Return (x, y) of the center of cell containing provided text 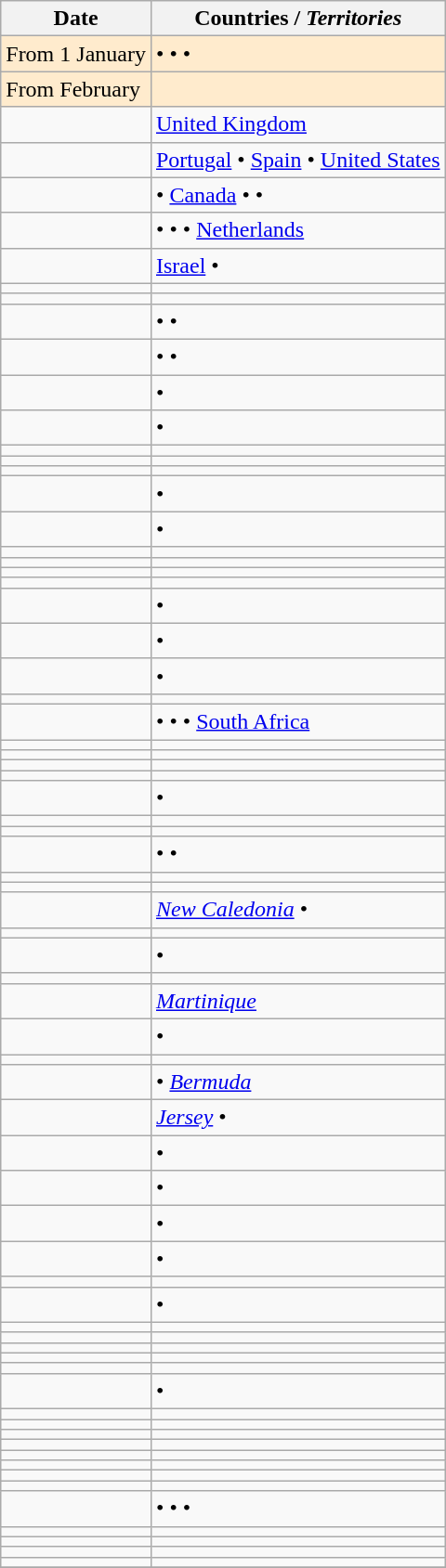
Martinique (297, 1001)
• Bermuda (297, 1082)
Countries / Territories (297, 19)
Jersey • (297, 1118)
• • • South Africa (297, 721)
• Canada • • (297, 195)
From February (76, 89)
United Kingdom (297, 124)
Israel • (297, 266)
• • • Netherlands (297, 230)
From 1 January (76, 54)
Portugal • Spain • United States (297, 160)
New Caledonia • (297, 910)
Date (76, 19)
